Provide the [x, y] coordinate of the cell's center where the given text is located.  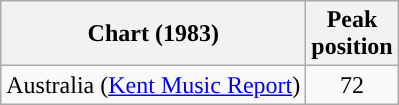
Peakposition [352, 34]
72 [352, 85]
Chart (1983) [154, 34]
Australia (Kent Music Report) [154, 85]
